Extract the [x, y] coordinate from the center of the cell holding the provided text.  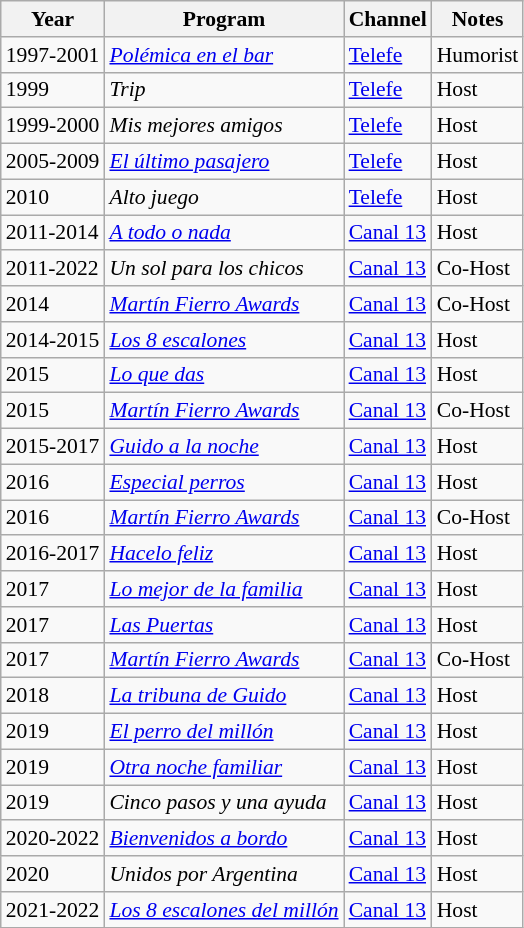
Notes [478, 19]
2011-2022 [53, 269]
2020 [53, 874]
1999-2000 [53, 126]
2015-2017 [53, 447]
Cinco pasos y una ayuda [224, 803]
La tribuna de Guido [224, 696]
2014-2015 [53, 340]
Las Puertas [224, 625]
2014 [53, 304]
2011-2014 [53, 233]
Los 8 escalones [224, 340]
Channel [388, 19]
Otra noche familiar [224, 767]
Hacelo feliz [224, 554]
2010 [53, 197]
1997-2001 [53, 55]
Humorist [478, 55]
Bienvenidos a bordo [224, 839]
Program [224, 19]
Mis mejores amigos [224, 126]
Polémica en el bar [224, 55]
Lo mejor de la familia [224, 589]
2020-2022 [53, 839]
Year [53, 19]
1999 [53, 90]
Especial perros [224, 482]
Guido a la noche [224, 447]
Lo que das [224, 375]
Unidos por Argentina [224, 874]
El último pasajero [224, 162]
Los 8 escalones del millón [224, 910]
2005-2009 [53, 162]
Alto juego [224, 197]
Un sol para los chicos [224, 269]
2016-2017 [53, 554]
2018 [53, 696]
Trip [224, 90]
El perro del millón [224, 732]
2021-2022 [53, 910]
A todo o nada [224, 233]
